Return the (x, y) coordinate for the center point of the cell that contains the specified text.  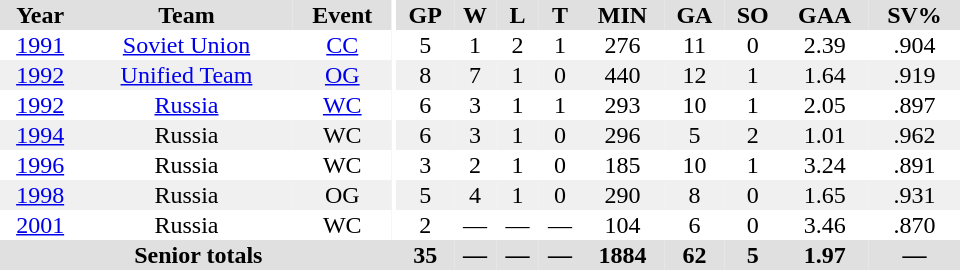
290 (622, 195)
2.05 (824, 105)
W (476, 15)
62 (694, 255)
11 (694, 45)
.962 (914, 135)
.904 (914, 45)
MIN (622, 15)
1884 (622, 255)
440 (622, 75)
.919 (914, 75)
1998 (40, 195)
SO (752, 15)
3.24 (824, 165)
Soviet Union (186, 45)
Unified Team (186, 75)
Event (342, 15)
104 (622, 225)
Year (40, 15)
CC (342, 45)
1996 (40, 165)
12 (694, 75)
.897 (914, 105)
296 (622, 135)
185 (622, 165)
Team (186, 15)
2001 (40, 225)
GA (694, 15)
1.65 (824, 195)
L (518, 15)
Senior totals (198, 255)
.931 (914, 195)
7 (476, 75)
3.46 (824, 225)
.891 (914, 165)
35 (426, 255)
293 (622, 105)
276 (622, 45)
T (560, 15)
1.64 (824, 75)
1.01 (824, 135)
1994 (40, 135)
GP (426, 15)
SV% (914, 15)
1991 (40, 45)
4 (476, 195)
1.97 (824, 255)
2.39 (824, 45)
.870 (914, 225)
GAA (824, 15)
